Determine the (x, y) coordinate at the center of the cell enclosing the given text.  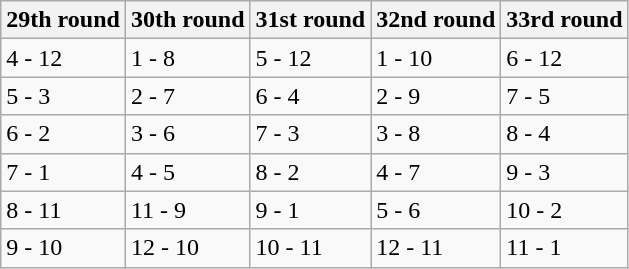
3 - 8 (436, 134)
7 - 3 (310, 134)
1 - 10 (436, 58)
6 - 2 (64, 134)
7 - 5 (564, 96)
30th round (188, 20)
5 - 12 (310, 58)
2 - 9 (436, 96)
8 - 4 (564, 134)
2 - 7 (188, 96)
1 - 8 (188, 58)
4 - 7 (436, 172)
9 - 10 (64, 248)
9 - 3 (564, 172)
11 - 9 (188, 210)
11 - 1 (564, 248)
10 - 11 (310, 248)
3 - 6 (188, 134)
7 - 1 (64, 172)
8 - 11 (64, 210)
6 - 12 (564, 58)
4 - 12 (64, 58)
31st round (310, 20)
8 - 2 (310, 172)
32nd round (436, 20)
33rd round (564, 20)
9 - 1 (310, 210)
6 - 4 (310, 96)
5 - 6 (436, 210)
12 - 10 (188, 248)
5 - 3 (64, 96)
4 - 5 (188, 172)
10 - 2 (564, 210)
12 - 11 (436, 248)
29th round (64, 20)
